Determine the (X, Y) coordinate at the center of the cell enclosing the given text.  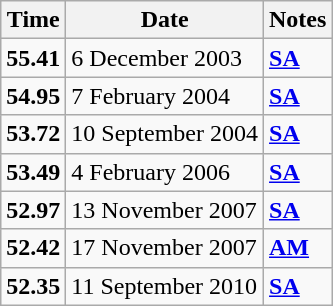
AM (298, 248)
13 November 2007 (165, 210)
55.41 (34, 58)
54.95 (34, 96)
52.97 (34, 210)
4 February 2006 (165, 172)
Time (34, 20)
52.42 (34, 248)
52.35 (34, 286)
17 November 2007 (165, 248)
53.72 (34, 134)
Date (165, 20)
53.49 (34, 172)
6 December 2003 (165, 58)
7 February 2004 (165, 96)
11 September 2010 (165, 286)
Notes (298, 20)
10 September 2004 (165, 134)
